Search for the cell housing the specified text and yield its [x, y] center coordinate. 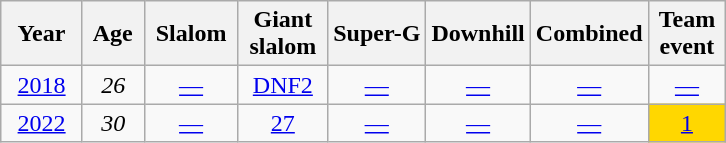
2022 [42, 123]
1 [687, 123]
26 [113, 85]
Downhill [478, 34]
Age [113, 34]
2018 [42, 85]
27 [283, 123]
Combined [589, 34]
Year [42, 34]
Slalom [191, 34]
Giant slalom [283, 34]
DNF2 [283, 85]
Super-G [377, 34]
30 [113, 123]
Team event [687, 34]
